Return the (x, y) coordinate for the center point of the cell that contains the specified text.  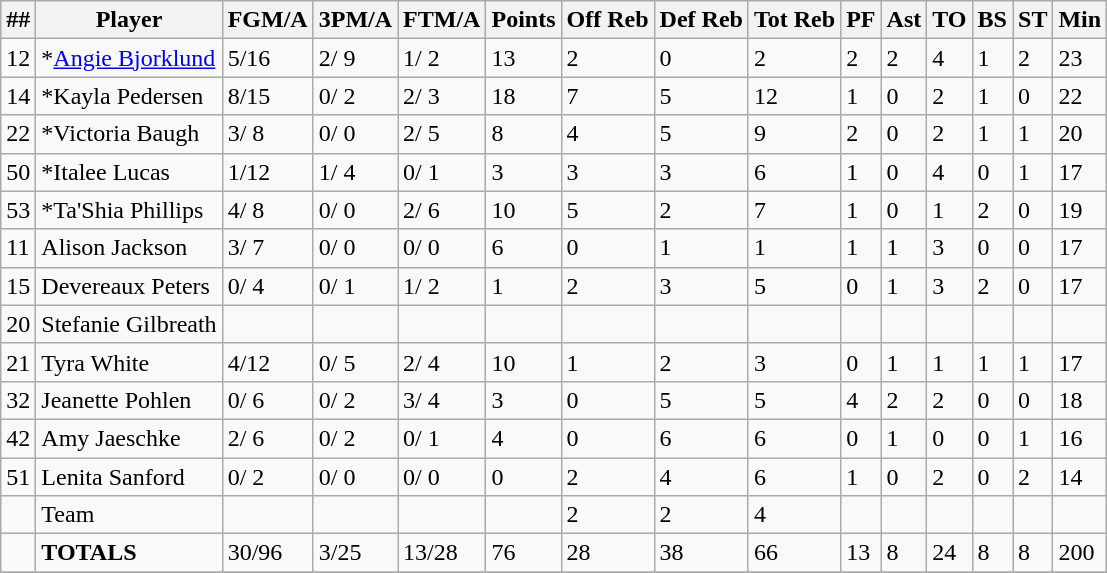
3/ 7 (268, 248)
*Italee Lucas (129, 172)
Jeanette Pohlen (129, 400)
200 (1080, 553)
Points (524, 20)
3/25 (355, 553)
Alison Jackson (129, 248)
Devereaux Peters (129, 286)
38 (701, 553)
4/12 (268, 362)
21 (18, 362)
## (18, 20)
32 (18, 400)
23 (1080, 58)
Off Reb (608, 20)
Amy Jaeschke (129, 438)
BS (992, 20)
11 (18, 248)
28 (608, 553)
Tot Reb (794, 20)
0/ 5 (355, 362)
50 (18, 172)
*Victoria Baugh (129, 134)
2/ 3 (442, 96)
0/ 6 (268, 400)
13/28 (442, 553)
Player (129, 20)
2/ 9 (355, 58)
5/16 (268, 58)
Min (1080, 20)
66 (794, 553)
FGM/A (268, 20)
Ast (904, 20)
3/ 4 (442, 400)
76 (524, 553)
Lenita Sanford (129, 477)
3PM/A (355, 20)
2/ 4 (442, 362)
1/12 (268, 172)
FTM/A (442, 20)
16 (1080, 438)
42 (18, 438)
9 (794, 134)
3/ 8 (268, 134)
*Kayla Pedersen (129, 96)
2/ 5 (442, 134)
53 (18, 210)
0/ 4 (268, 286)
Team (129, 515)
30/96 (268, 553)
PF (861, 20)
Tyra White (129, 362)
8/15 (268, 96)
Stefanie Gilbreath (129, 324)
51 (18, 477)
TOTALS (129, 553)
Def Reb (701, 20)
24 (950, 553)
TO (950, 20)
19 (1080, 210)
*Ta'Shia Phillips (129, 210)
*Angie Bjorklund (129, 58)
ST (1032, 20)
4/ 8 (268, 210)
15 (18, 286)
1/ 4 (355, 172)
